Scan for the cell matching the given text and deliver its (x, y) coordinate at center. 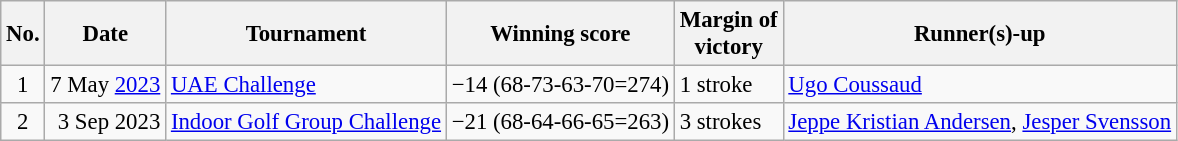
Jeppe Kristian Andersen, Jesper Svensson (980, 122)
Tournament (306, 34)
Indoor Golf Group Challenge (306, 122)
Runner(s)-up (980, 34)
Margin ofvictory (728, 34)
−21 (68-64-66-65=263) (560, 122)
UAE Challenge (306, 85)
Ugo Coussaud (980, 85)
2 (23, 122)
−14 (68-73-63-70=274) (560, 85)
Winning score (560, 34)
1 stroke (728, 85)
1 (23, 85)
Date (106, 34)
3 strokes (728, 122)
7 May 2023 (106, 85)
No. (23, 34)
3 Sep 2023 (106, 122)
